Extract the (X, Y) coordinate from the center of the cell holding the provided text.  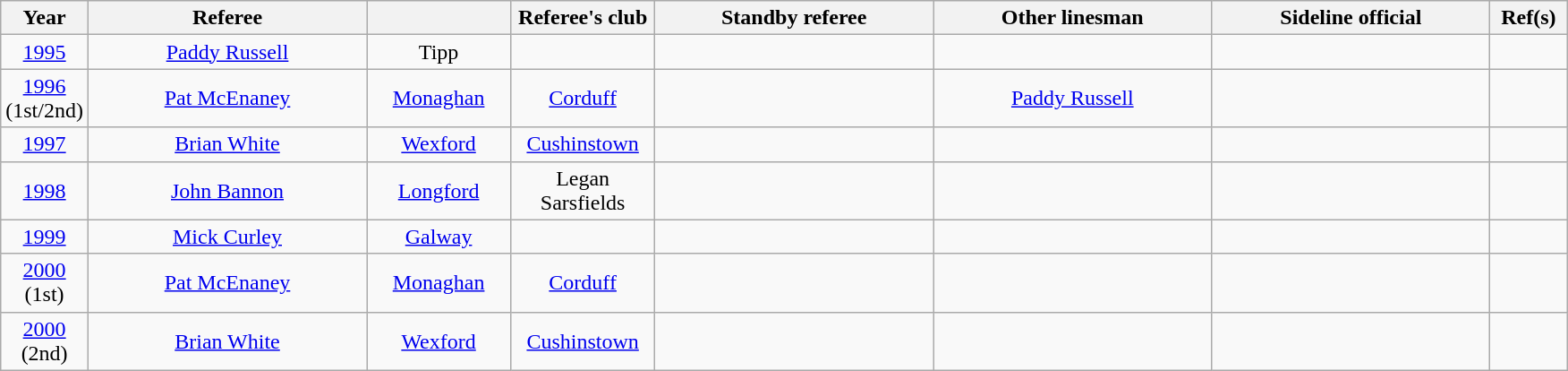
2000 (2nd) (45, 341)
Galway (439, 237)
John Bannon (227, 190)
1998 (45, 190)
Year (45, 18)
Other linesman (1072, 18)
Sideline official (1351, 18)
Tipp (439, 52)
Referee (227, 18)
Ref(s) (1529, 18)
Referee's club (584, 18)
2000 (1st) (45, 283)
Standby referee (795, 18)
1996 (1st/2nd) (45, 99)
1999 (45, 237)
Mick Curley (227, 237)
Legan Sarsfields (584, 190)
Longford (439, 190)
1997 (45, 144)
1995 (45, 52)
